Identify which cell holds the provided text, then report its [x, y] central coordinate. 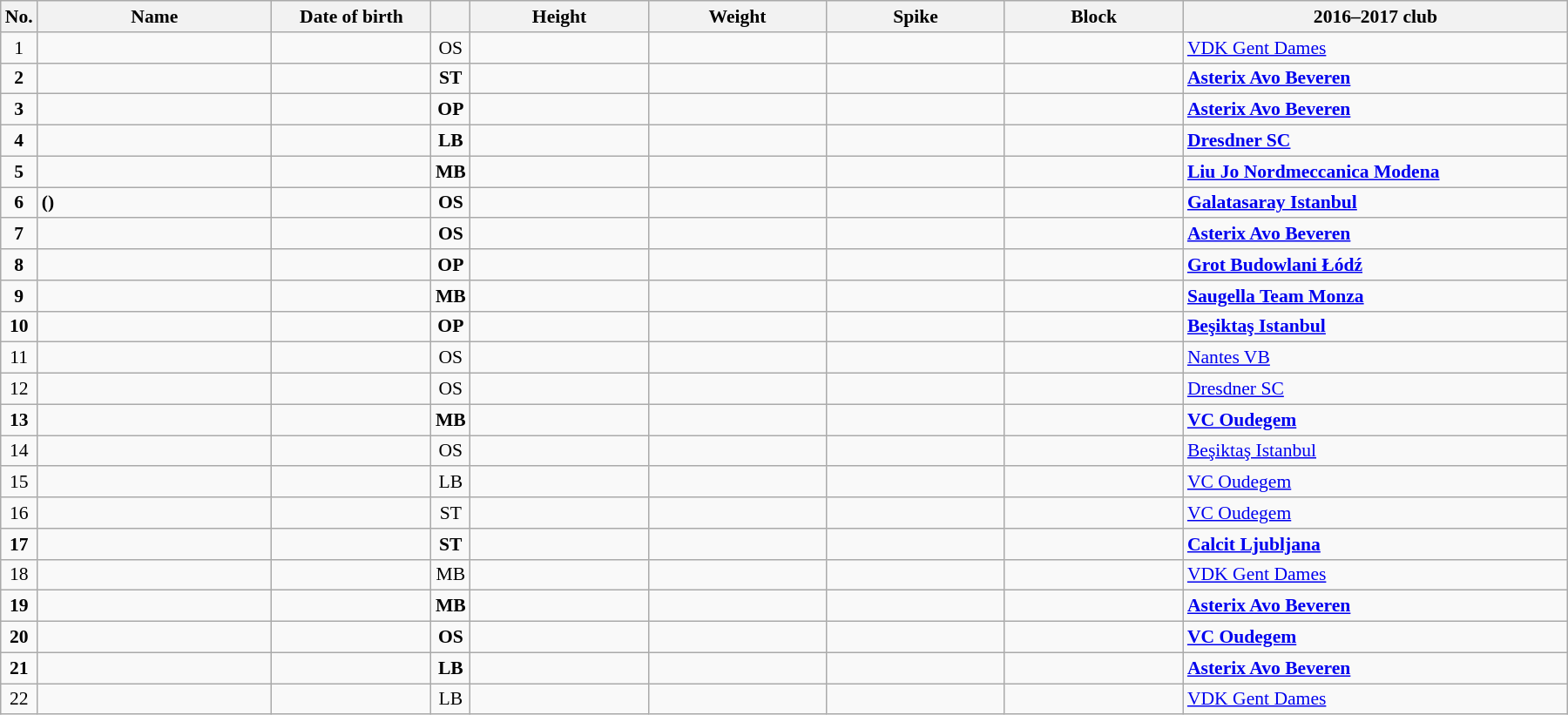
Liu Jo Nordmeccanica Modena [1375, 172]
8 [19, 265]
Height [559, 17]
12 [19, 389]
14 [19, 451]
4 [19, 141]
5 [19, 172]
Calcit Ljubljana [1375, 544]
3 [19, 110]
Weight [737, 17]
Spike [916, 17]
22 [19, 699]
1 [19, 48]
15 [19, 482]
17 [19, 544]
13 [19, 420]
Grot Budowlani Łódź [1375, 265]
18 [19, 575]
Block [1094, 17]
11 [19, 358]
10 [19, 327]
No. [19, 17]
Date of birth [352, 17]
19 [19, 606]
Name [155, 17]
Saugella Team Monza [1375, 296]
() [155, 203]
Nantes VB [1375, 358]
21 [19, 668]
9 [19, 296]
16 [19, 513]
6 [19, 203]
20 [19, 637]
Galatasaray Istanbul [1375, 203]
2 [19, 78]
7 [19, 234]
2016–2017 club [1375, 17]
